Capture the cell that displays the provided text and extract its (X, Y) central coordinate. 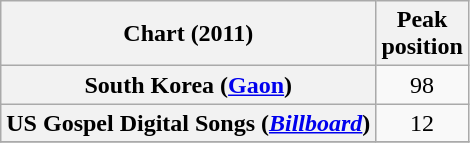
12 (422, 123)
Chart (2011) (188, 34)
US Gospel Digital Songs (Billboard) (188, 123)
Peakposition (422, 34)
South Korea (Gaon) (188, 85)
98 (422, 85)
